Identify which cell holds the provided text, then report its [x, y] central coordinate. 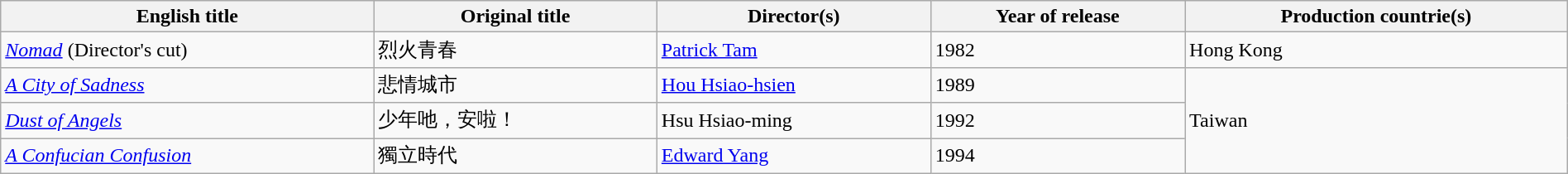
悲情城市 [515, 85]
A City of Sadness [187, 85]
少年吔，安啦！ [515, 121]
1994 [1057, 156]
1992 [1057, 121]
Hsu Hsiao-ming [794, 121]
Dust of Angels [187, 121]
Hong Kong [1376, 50]
Patrick Tam [794, 50]
Edward Yang [794, 156]
Original title [515, 17]
獨立時代 [515, 156]
1989 [1057, 85]
English title [187, 17]
Hou Hsiao-hsien [794, 85]
Director(s) [794, 17]
Production countrie(s) [1376, 17]
Nomad (Director's cut) [187, 50]
1982 [1057, 50]
A Confucian Confusion [187, 156]
Year of release [1057, 17]
烈火青春 [515, 50]
Taiwan [1376, 120]
